Capture the cell that displays the provided text and extract its [x, y] central coordinate. 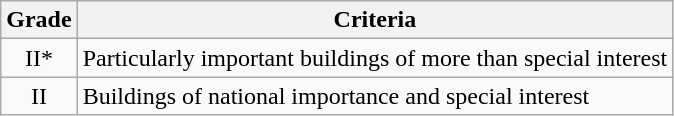
II* [39, 58]
Buildings of national importance and special interest [375, 96]
Grade [39, 20]
Criteria [375, 20]
Particularly important buildings of more than special interest [375, 58]
II [39, 96]
